Pinpoint the cell where the given text exists, returning its (x, y) midpoint coordinate. 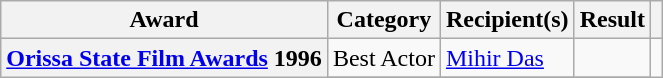
Recipient(s) (507, 20)
Award (164, 20)
Best Actor (384, 58)
Orissa State Film Awards 1996 (164, 58)
Category (384, 20)
Result (612, 20)
Mihir Das (507, 58)
